Capture the cell that displays the provided text and extract its (x, y) central coordinate. 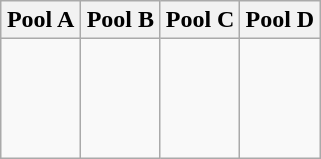
Pool C (200, 20)
Pool A (41, 20)
Pool D (280, 20)
Pool B (120, 20)
